Detect which cell encompasses the target text, then output its (x, y) center coordinate. 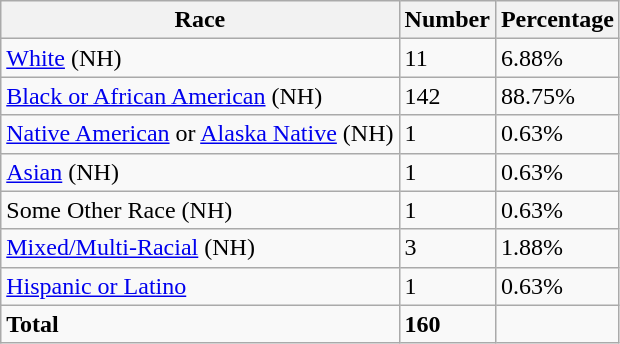
Hispanic or Latino (200, 286)
Total (200, 324)
Some Other Race (NH) (200, 210)
Asian (NH) (200, 172)
1.88% (557, 248)
142 (447, 96)
88.75% (557, 96)
Native American or Alaska Native (NH) (200, 134)
160 (447, 324)
Number (447, 20)
Black or African American (NH) (200, 96)
6.88% (557, 58)
Mixed/Multi-Racial (NH) (200, 248)
Percentage (557, 20)
White (NH) (200, 58)
11 (447, 58)
3 (447, 248)
Race (200, 20)
